Return the [x, y] coordinate for the center point of the cell that contains the specified text.  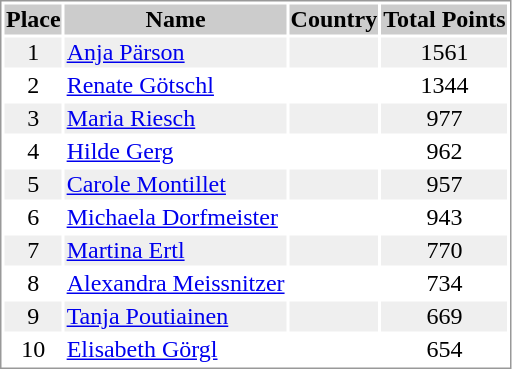
Anja Pärson [176, 53]
Michaela Dorfmeister [176, 217]
4 [33, 151]
9 [33, 317]
7 [33, 251]
Country [334, 19]
6 [33, 217]
957 [444, 185]
962 [444, 151]
8 [33, 283]
Carole Montillet [176, 185]
Place [33, 19]
Alexandra Meissnitzer [176, 283]
1344 [444, 85]
Martina Ertl [176, 251]
Name [176, 19]
Total Points [444, 19]
Renate Götschl [176, 85]
943 [444, 217]
5 [33, 185]
10 [33, 349]
770 [444, 251]
1 [33, 53]
3 [33, 119]
Maria Riesch [176, 119]
2 [33, 85]
Hilde Gerg [176, 151]
669 [444, 317]
977 [444, 119]
Elisabeth Görgl [176, 349]
734 [444, 283]
Tanja Poutiainen [176, 317]
654 [444, 349]
1561 [444, 53]
